From the cell containing the given text, extract its center point as (X, Y) coordinate. 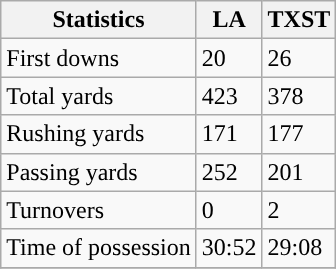
TXST (299, 20)
2 (299, 210)
26 (299, 58)
0 (229, 210)
252 (229, 172)
30:52 (229, 248)
Rushing yards (99, 134)
177 (299, 134)
Time of possession (99, 248)
201 (299, 172)
20 (229, 58)
Total yards (99, 96)
LA (229, 20)
423 (229, 96)
Statistics (99, 20)
171 (229, 134)
First downs (99, 58)
Turnovers (99, 210)
Passing yards (99, 172)
378 (299, 96)
29:08 (299, 248)
